Return the (x, y) coordinate for the center point of the cell that contains the specified text.  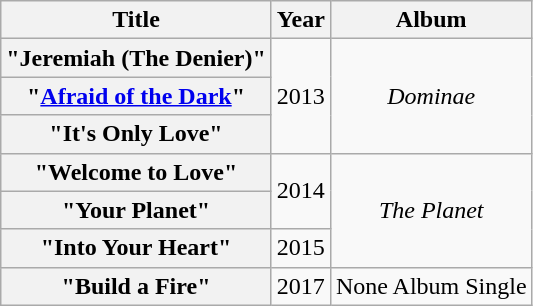
"Afraid of the Dark" (136, 96)
Title (136, 20)
The Planet (431, 210)
"Welcome to Love" (136, 172)
"Build a Fire" (136, 286)
2017 (300, 286)
"Into Your Heart" (136, 248)
"Jeremiah (The Denier)" (136, 58)
Year (300, 20)
Dominae (431, 96)
"Your Planet" (136, 210)
None Album Single (431, 286)
"It's Only Love" (136, 134)
Album (431, 20)
2015 (300, 248)
2013 (300, 96)
2014 (300, 191)
